Return [x, y] of the center of cell containing provided text 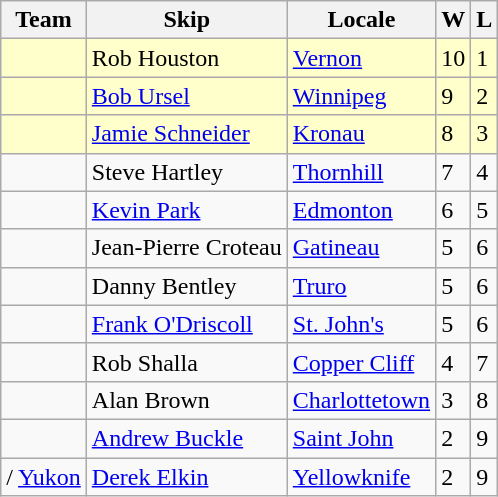
Steve Hartley [186, 172]
Frank O'Driscoll [186, 324]
Skip [186, 20]
Locale [361, 20]
W [454, 20]
Alan Brown [186, 400]
Gatineau [361, 248]
Rob Houston [186, 58]
1 [484, 58]
Jean-Pierre Croteau [186, 248]
Saint John [361, 438]
Truro [361, 286]
Vernon [361, 58]
/ Yukon [44, 477]
Rob Shalla [186, 362]
Edmonton [361, 210]
Winnipeg [361, 96]
Andrew Buckle [186, 438]
Charlottetown [361, 400]
10 [454, 58]
Copper Cliff [361, 362]
Kronau [361, 134]
Bob Ursel [186, 96]
Jamie Schneider [186, 134]
Danny Bentley [186, 286]
L [484, 20]
Thornhill [361, 172]
Yellowknife [361, 477]
Derek Elkin [186, 477]
Team [44, 20]
St. John's [361, 324]
Kevin Park [186, 210]
